Determine the [x, y] coordinate at the center of the cell enclosing the given text.  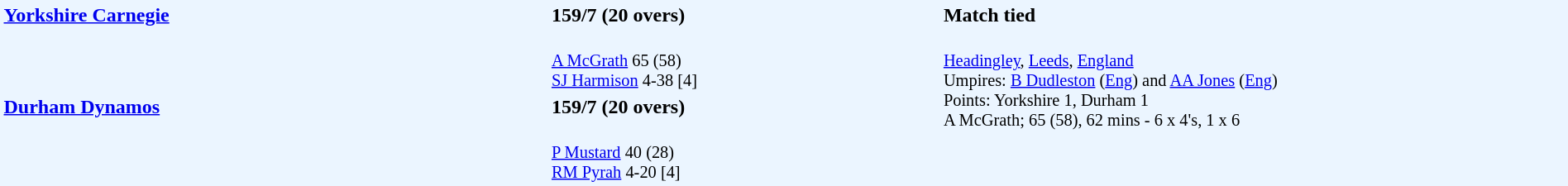
Durham Dynamos [275, 139]
P Mustard 40 (28) RM Pyrah 4-20 [4] [744, 152]
A McGrath 65 (58) SJ Harmison 4-38 [4] [744, 61]
Match tied [1254, 15]
Headingley, Leeds, England Umpires: B Dudleston (Eng) and AA Jones (Eng) Points: Yorkshire 1, Durham 1A McGrath; 65 (58), 62 mins - 6 x 4's, 1 x 6 [1254, 107]
Yorkshire Carnegie [275, 47]
